Extract the (x, y) coordinate from the center of the cell holding the provided text.  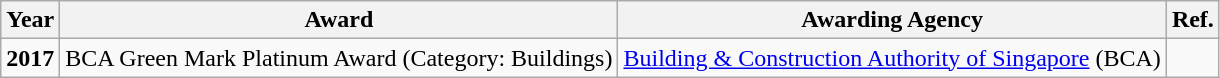
Award (339, 20)
Building & Construction Authority of Singapore (BCA) (892, 58)
2017 (30, 58)
Awarding Agency (892, 20)
Year (30, 20)
BCA Green Mark Platinum Award (Category: Buildings) (339, 58)
Ref. (1192, 20)
